Pinpoint the cell where the given text exists, returning its [X, Y] midpoint coordinate. 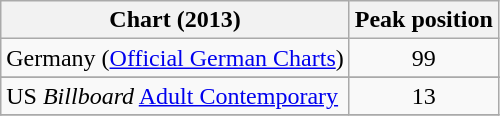
US Billboard Adult Contemporary [175, 96]
Chart (2013) [175, 20]
13 [424, 96]
Peak position [424, 20]
99 [424, 58]
Germany (Official German Charts) [175, 58]
